Search for the cell housing the specified text and yield its (X, Y) center coordinate. 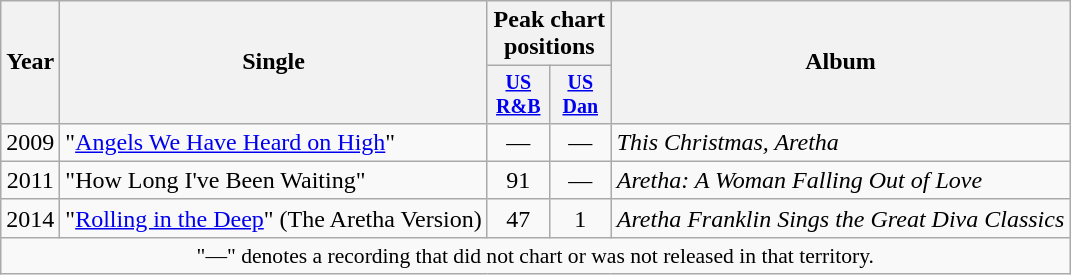
2011 (30, 180)
This Christmas, Aretha (840, 142)
Single (274, 62)
Album (840, 62)
47 (518, 218)
USDan (580, 94)
"—" denotes a recording that did not chart or was not released in that territory. (536, 255)
Aretha: A Woman Falling Out of Love (840, 180)
"How Long I've Been Waiting" (274, 180)
"Angels We Have Heard on High" (274, 142)
Aretha Franklin Sings the Great Diva Classics (840, 218)
2014 (30, 218)
2009 (30, 142)
"Rolling in the Deep" (The Aretha Version) (274, 218)
91 (518, 180)
1 (580, 218)
USR&B (518, 94)
Peak chart positions (549, 34)
Year (30, 62)
